Identify which cell holds the provided text, then report its [X, Y] central coordinate. 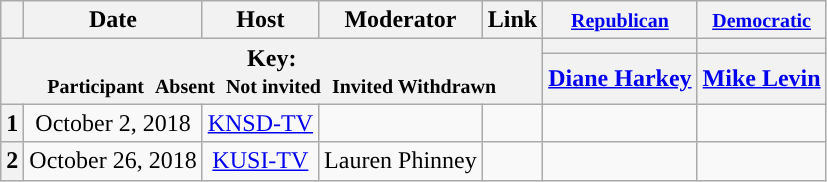
1 [12, 123]
2 [12, 161]
Moderator [401, 20]
October 2, 2018 [113, 123]
October 26, 2018 [113, 161]
Link [512, 20]
Democratic [762, 20]
Host [260, 20]
KNSD-TV [260, 123]
Lauren Phinney [401, 161]
KUSI-TV [260, 161]
Date [113, 20]
Diane Harkey [620, 78]
Mike Levin [762, 78]
Republican [620, 20]
Key: Participant Absent Not invited Invited Withdrawn [272, 72]
